Search for the cell housing the specified text and yield its [X, Y] center coordinate. 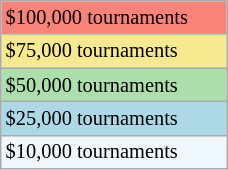
$100,000 tournaments [114, 17]
$10,000 tournaments [114, 152]
$25,000 tournaments [114, 118]
$75,000 tournaments [114, 51]
$50,000 tournaments [114, 85]
